Locate the cell with the specified text and output its (x, y) center coordinate. 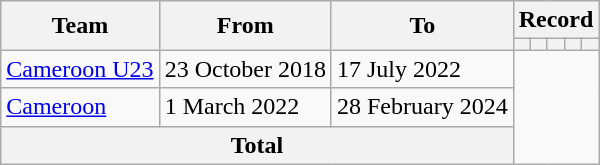
Cameroon U23 (80, 69)
Cameroon (80, 107)
To (422, 26)
17 July 2022 (422, 69)
28 February 2024 (422, 107)
Record (556, 20)
1 March 2022 (245, 107)
From (245, 26)
Total (257, 145)
Team (80, 26)
23 October 2018 (245, 69)
